Return the [x, y] coordinate for the center point of the cell that contains the specified text.  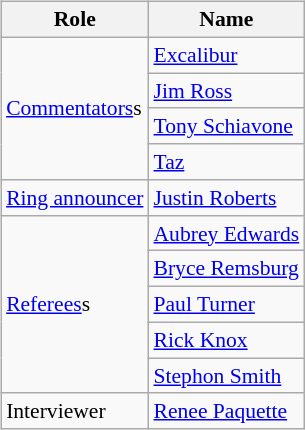
Stephon Smith [226, 376]
Commentatorss [74, 108]
Justin Roberts [226, 198]
Taz [226, 162]
Ring announcer [74, 198]
Refereess [74, 304]
Tony Schiavone [226, 126]
Renee Paquette [226, 411]
Role [74, 20]
Aubrey Edwards [226, 233]
Excalibur [226, 55]
Interviewer [74, 411]
Rick Knox [226, 340]
Bryce Remsburg [226, 269]
Jim Ross [226, 91]
Name [226, 20]
Paul Turner [226, 305]
